Search for the cell housing the specified text and yield its [X, Y] center coordinate. 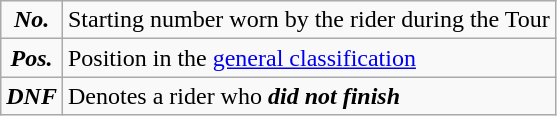
No. [32, 20]
Pos. [32, 58]
Starting number worn by the rider during the Tour [308, 20]
DNF [32, 96]
Denotes a rider who did not finish [308, 96]
Position in the general classification [308, 58]
